Find where the given text appears and provide that cell's center as (X, Y) coordinate. 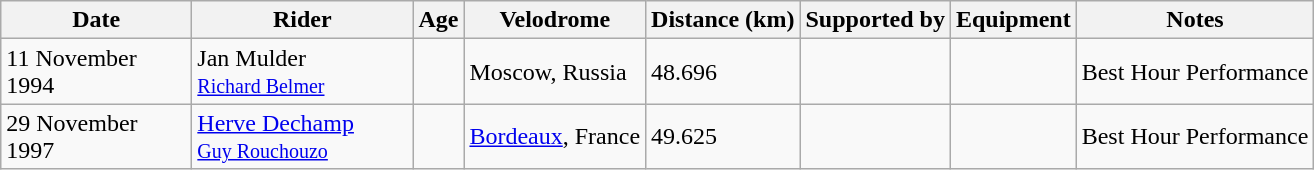
Rider (302, 20)
Jan Mulder Richard Belmer (302, 72)
Moscow, Russia (555, 72)
29 November 1997 (96, 136)
Distance (km) (723, 20)
Velodrome (555, 20)
11 November 1994 (96, 72)
Equipment (1013, 20)
Supported by (875, 20)
48.696 (723, 72)
Herve Dechamp Guy Rouchouzo (302, 136)
Notes (1195, 20)
49.625 (723, 136)
Bordeaux, France (555, 136)
Date (96, 20)
Age (438, 20)
